Pinpoint the cell where the given text exists, returning its [x, y] midpoint coordinate. 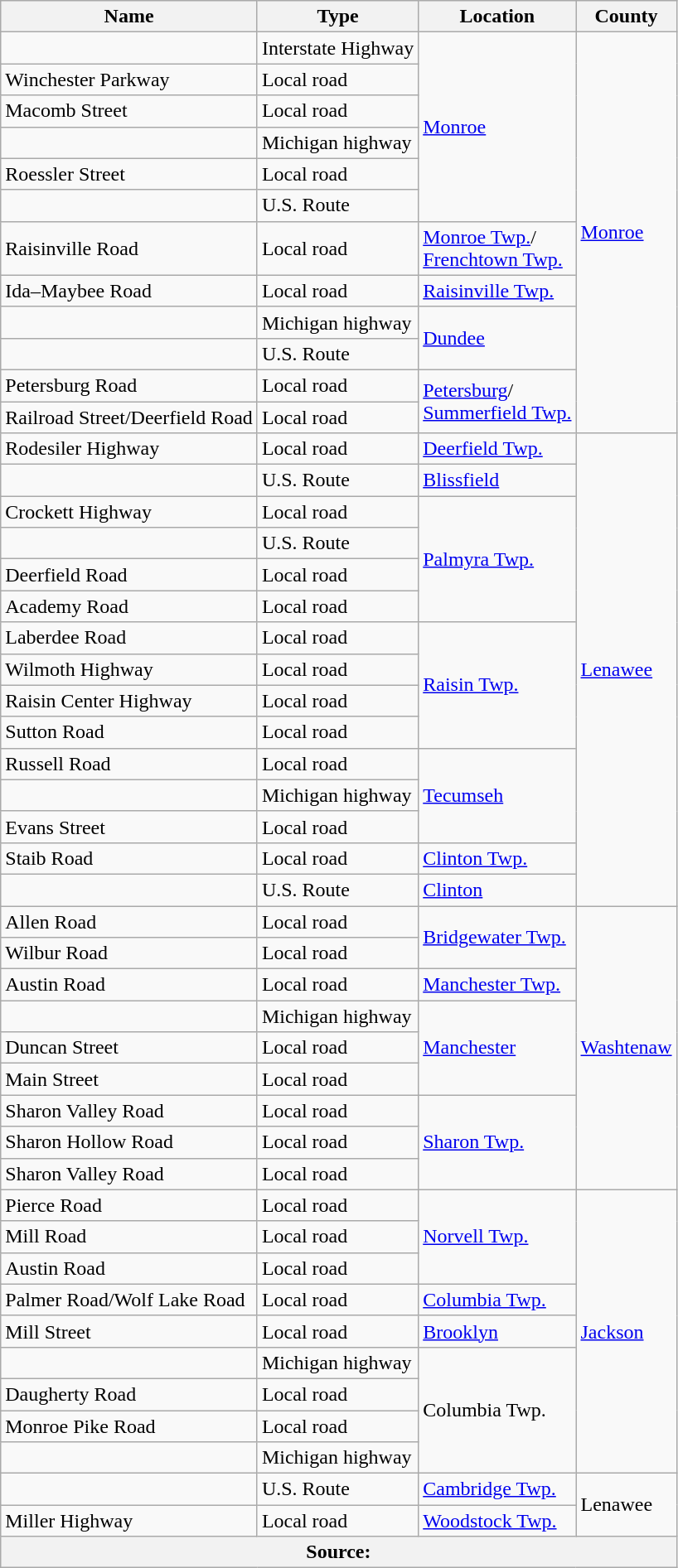
Laberdee Road [129, 638]
Raisinville Twp. [497, 291]
Daugherty Road [129, 1394]
Railroad Street/Deerfield Road [129, 417]
Evans Street [129, 827]
Cambridge Twp. [497, 1489]
Monroe Pike Road [129, 1426]
Norvell Twp. [497, 1237]
Roessler Street [129, 174]
Ida–Maybee Road [129, 291]
Raisinville Road [129, 248]
Staib Road [129, 858]
Sharon Hollow Road [129, 1142]
Blissfield [497, 480]
Pierce Road [129, 1205]
County [627, 17]
Wilmoth Highway [129, 669]
Clinton [497, 890]
Deerfield Twp. [497, 449]
Petersburg Road [129, 385]
Monroe Twp./Frenchtown Twp. [497, 248]
Type [337, 17]
Washtenaw [627, 1049]
Tecumseh [497, 795]
Brooklyn [497, 1331]
Mill Street [129, 1331]
Miller Highway [129, 1521]
Russell Road [129, 764]
Name [129, 17]
Location [497, 17]
Sharon Twp. [497, 1142]
Clinton Twp. [497, 858]
Raisin Twp. [497, 685]
Deerfield Road [129, 575]
Main Street [129, 1079]
Wilbur Road [129, 953]
Interstate Highway [337, 48]
Winchester Parkway [129, 80]
Raisin Center Highway [129, 701]
Sutton Road [129, 732]
Rodesiler Highway [129, 449]
Dundee [497, 338]
Petersburg/Summerfield Twp. [497, 401]
Mill Road [129, 1237]
Bridgewater Twp. [497, 938]
Academy Road [129, 606]
Jackson [627, 1332]
Macomb Street [129, 111]
Duncan Street [129, 1048]
Palmyra Twp. [497, 559]
Crockett Highway [129, 512]
Manchester [497, 1048]
Source: [338, 1552]
Manchester Twp. [497, 985]
Allen Road [129, 922]
Palmer Road/Wolf Lake Road [129, 1300]
Woodstock Twp. [497, 1521]
